Find where the given text appears and provide that cell's center as [x, y] coordinate. 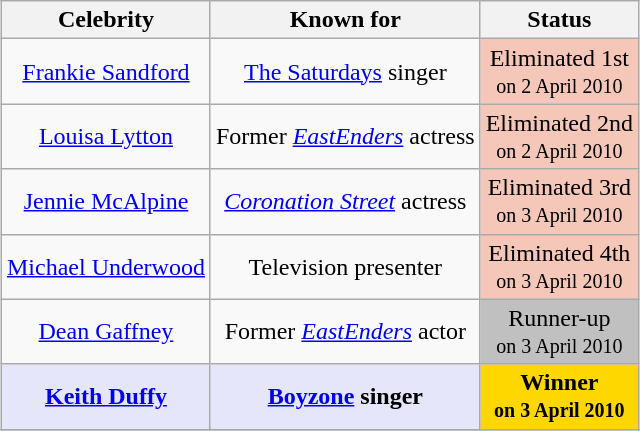
Eliminated 3rdon 3 April 2010 [559, 202]
Boyzone singer [345, 396]
Former EastEnders actor [345, 332]
Eliminated 1ston 2 April 2010 [559, 72]
Dean Gaffney [106, 332]
Winneron 3 April 2010 [559, 396]
Frankie Sandford [106, 72]
Status [559, 20]
Known for [345, 20]
Former EastEnders actress [345, 136]
Eliminated 2ndon 2 April 2010 [559, 136]
The Saturdays singer [345, 72]
Celebrity [106, 20]
Television presenter [345, 266]
Coronation Street actress [345, 202]
Eliminated 4thon 3 April 2010 [559, 266]
Runner-upon 3 April 2010 [559, 332]
Jennie McAlpine [106, 202]
Keith Duffy [106, 396]
Michael Underwood [106, 266]
Louisa Lytton [106, 136]
